Capture the cell that displays the provided text and extract its [X, Y] central coordinate. 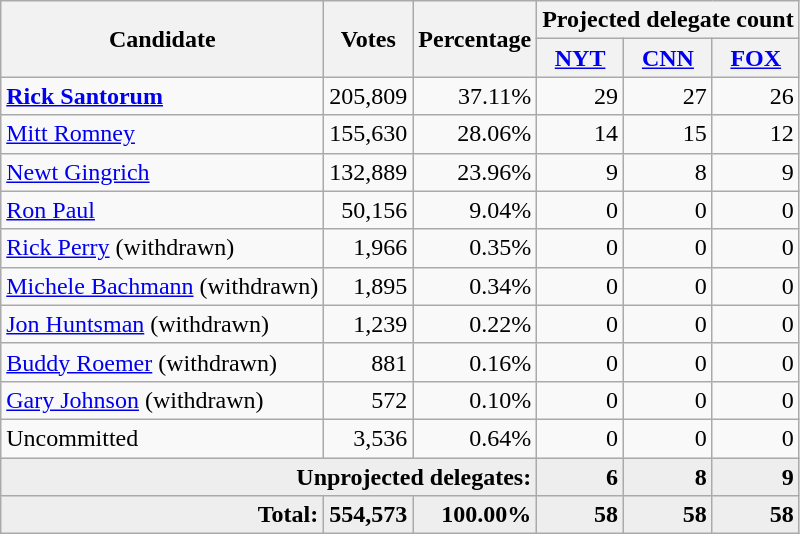
28.06% [475, 134]
Candidate [162, 39]
15 [668, 134]
881 [368, 362]
Michele Bachmann (withdrawn) [162, 286]
Uncommitted [162, 438]
Unprojected delegates: [269, 477]
1,239 [368, 324]
0.10% [475, 400]
6 [580, 477]
Ron Paul [162, 210]
0.64% [475, 438]
12 [756, 134]
29 [580, 96]
0.34% [475, 286]
205,809 [368, 96]
3,536 [368, 438]
14 [580, 134]
0.22% [475, 324]
1,966 [368, 248]
CNN [668, 58]
155,630 [368, 134]
23.96% [475, 172]
1,895 [368, 286]
0.35% [475, 248]
572 [368, 400]
132,889 [368, 172]
Mitt Romney [162, 134]
9.04% [475, 210]
Newt Gingrich [162, 172]
Jon Huntsman (withdrawn) [162, 324]
Percentage [475, 39]
Rick Perry (withdrawn) [162, 248]
Rick Santorum [162, 96]
Gary Johnson (withdrawn) [162, 400]
Projected delegate count [668, 20]
26 [756, 96]
50,156 [368, 210]
Buddy Roemer (withdrawn) [162, 362]
Votes [368, 39]
554,573 [368, 515]
FOX [756, 58]
27 [668, 96]
Total: [162, 515]
NYT [580, 58]
37.11% [475, 96]
0.16% [475, 362]
100.00% [475, 515]
